Output the [X, Y] coordinate of the center of the cell containing the given text.  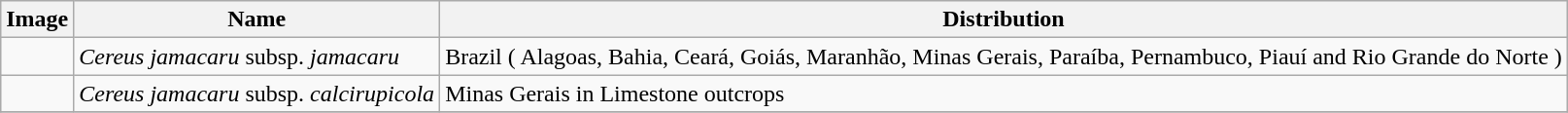
Cereus jamacaru subsp. jamacaru [256, 56]
Brazil ( Alagoas, Bahia, Ceará, Goiás, Maranhão, Minas Gerais, Paraíba, Pernambuco, Piauí and Rio Grande do Norte ) [1005, 56]
Distribution [1005, 19]
Cereus jamacaru subsp. calcirupicola [256, 94]
Minas Gerais in Limestone outcrops [1005, 94]
Name [256, 19]
Image [37, 19]
